Output the (X, Y) coordinate of the center of the cell containing the given text.  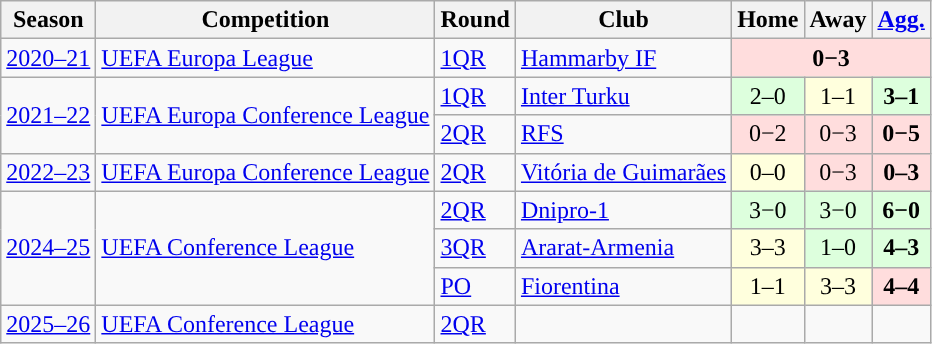
Away (838, 20)
Competition (266, 20)
4–3 (901, 248)
3QR (475, 248)
2021–22 (48, 115)
Club (623, 20)
2–0 (768, 96)
Fiorentina (623, 286)
0–3 (901, 172)
RFS (623, 134)
Hammarby IF (623, 58)
Season (48, 20)
Inter Turku (623, 96)
Round (475, 20)
6−0 (901, 210)
0–0 (768, 172)
2020–21 (48, 58)
3–1 (901, 96)
Ararat-Armenia (623, 248)
UEFA Europa League (266, 58)
4–4 (901, 286)
Dnipro-1 (623, 210)
2022–23 (48, 172)
Agg. (901, 20)
1–0 (838, 248)
PO (475, 286)
Home (768, 20)
0−5 (901, 134)
2024–25 (48, 248)
0−2 (768, 134)
Vitória de Guimarães (623, 172)
2025–26 (48, 324)
